Locate the cell with the specified text and output its (x, y) center coordinate. 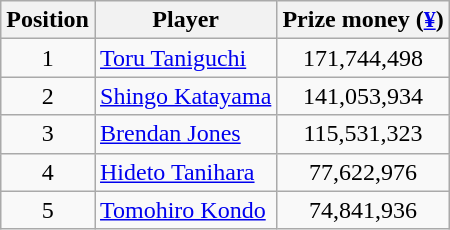
2 (48, 96)
Toru Taniguchi (185, 58)
Player (185, 20)
1 (48, 58)
Prize money (¥) (363, 20)
4 (48, 172)
115,531,323 (363, 134)
141,053,934 (363, 96)
171,744,498 (363, 58)
77,622,976 (363, 172)
74,841,936 (363, 210)
Hideto Tanihara (185, 172)
Tomohiro Kondo (185, 210)
Position (48, 20)
5 (48, 210)
Brendan Jones (185, 134)
3 (48, 134)
Shingo Katayama (185, 96)
